Find where the given text appears and provide that cell's center as (x, y) coordinate. 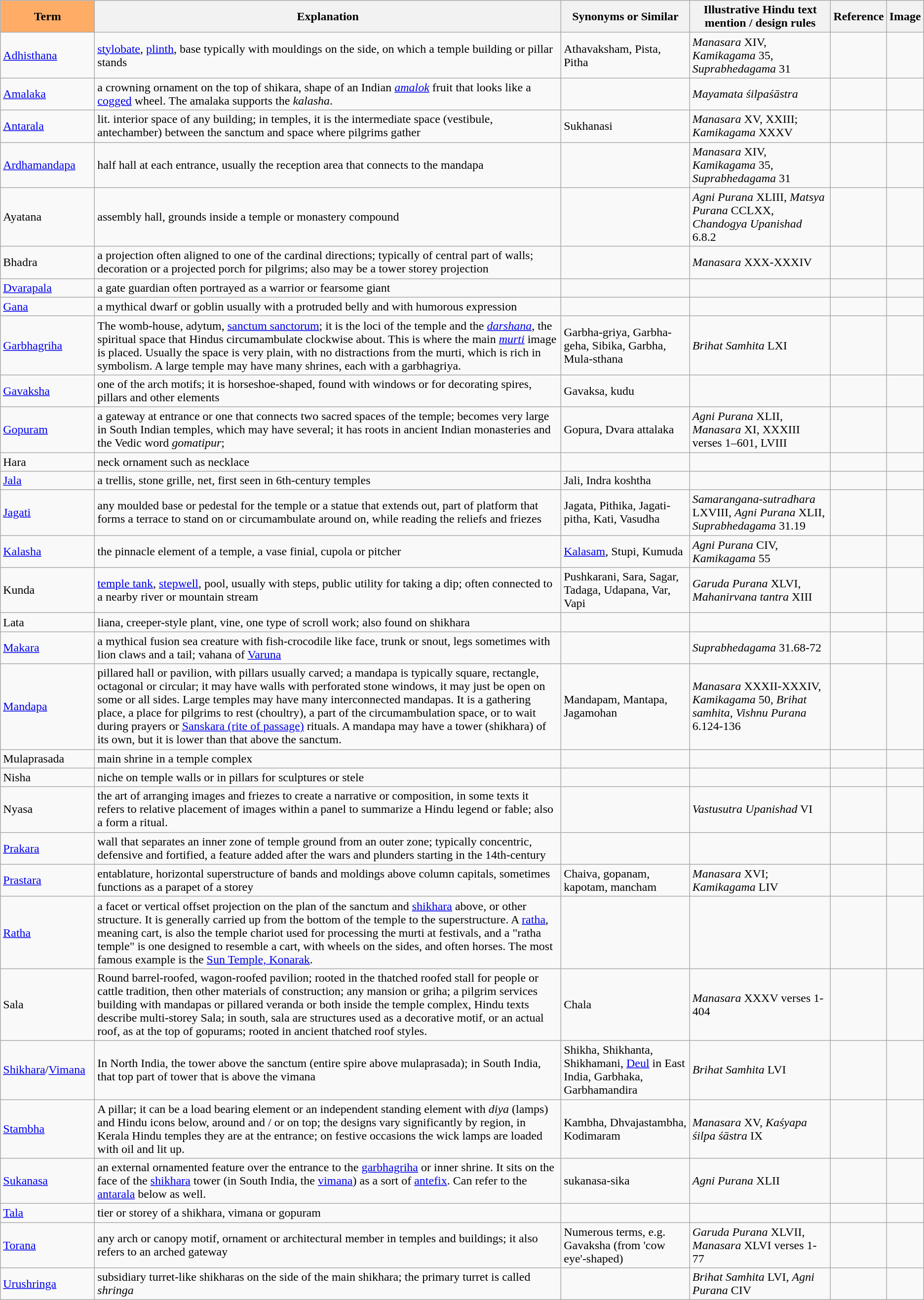
Agni Purana XLIII, Matsya Purana CCLXX, Chandogya Upanishad 6.8.2 (760, 217)
Manasara XXXII-XXXIV, Kamikagama 50, Brihat samhita, Vishnu Purana 6.124-136 (760, 707)
Mandapa (47, 707)
Image (905, 17)
temple tank, stepwell, pool, usually with steps, public utility for taking a dip; often connected to a nearby river or mountain stream (328, 590)
Prastara (47, 880)
Reference (859, 17)
Gavaksha (47, 391)
Hara (47, 461)
subsidiary turret-like shikharas on the side of the main shikhara; the primary turret is called shringa (328, 1284)
Athavaksham, Pista, Pitha (625, 55)
Antarala (47, 126)
Sukanasa (47, 1181)
Urushringa (47, 1284)
Kambha, Dhvajastambha, Kodimaram (625, 1129)
Manasara XXX-XXXIV (760, 263)
Kunda (47, 590)
Jagata, Pithika, Jagati-pitha, Kati, Vasudha (625, 513)
a mythical fusion sea creature with fish-crocodile like face, trunk or snout, legs sometimes with lion claws and a tail; vahana of Varuna (328, 648)
Ratha (47, 932)
In North India, the tower above the sanctum (entire spire above mulaprasada); in South India, that top part of tower that is above the vimana (328, 1070)
Explanation (328, 17)
Gavaksa, kudu (625, 391)
Tala (47, 1213)
Torana (47, 1245)
Manasara XVI; Kamikagama LIV (760, 880)
niche on temple walls or in pillars for sculptures or stele (328, 777)
Brihat Samhita LXI (760, 345)
Adhisthana (47, 55)
Suprabhedagama 31.68-72 (760, 648)
sukanasa-sika (625, 1181)
Brihat Samhita LVI (760, 1070)
Sukhanasi (625, 126)
Shikha, Shikhanta, Shikhamani, Deul in East India, Garbhaka, Garbhamandira (625, 1070)
entablature, horizontal superstructure of bands and moldings above column capitals, sometimes functions as a parapet of a storey (328, 880)
Gopura, Dvara attalaka (625, 429)
a mythical dwarf or goblin usually with a protruded belly and with humorous expression (328, 306)
a trellis, stone grille, net, first seen in 6th-century temples (328, 481)
Agni Purana CIV, Kamikagama 55 (760, 552)
Gana (47, 306)
Kalasam, Stupi, Kumuda (625, 552)
any arch or canopy motif, ornament or architectural member in temples and buildings; it also refers to an arched gateway (328, 1245)
Lata (47, 622)
Kalasha (47, 552)
Mayamata śilpaśāstra (760, 94)
neck ornament such as necklace (328, 461)
Mandapam, Mantapa, Jagamohan (625, 707)
Mulaprasada (47, 759)
Illustrative Hindu textmention / design rules (760, 17)
Sala (47, 1004)
Garbhagriha (47, 345)
Ayatana (47, 217)
Agni Purana XLII (760, 1181)
assembly hall, grounds inside a temple or monastery compound (328, 217)
Vastusutra Upanishad VI (760, 809)
tier or storey of a shikhara, vimana or gopuram (328, 1213)
Jagati (47, 513)
Shikhara/Vimana (47, 1070)
Nyasa (47, 809)
one of the arch motifs; it is horseshoe-shaped, found with windows or for decorating spires, pillars and other elements (328, 391)
Makara (47, 648)
a gate guardian often portrayed as a warrior or fearsome giant (328, 288)
Numerous terms, e.g. Gavaksha (from 'cow eye'-shaped) (625, 1245)
Chala (625, 1004)
Dvarapala (47, 288)
stylobate, plinth, base typically with mouldings on the side, on which a temple building or pillar stands (328, 55)
Pushkarani, Sara, Sagar, Tadaga, Udapana, Var, Vapi (625, 590)
Manasara XV, XXIII; Kamikagama XXXV (760, 126)
the pinnacle element of a temple, a vase finial, cupola or pitcher (328, 552)
Garuda Purana XLVI, Mahanirvana tantra XIII (760, 590)
Chaiva, gopanam, kapotam, mancham (625, 880)
Prakara (47, 848)
Bhadra (47, 263)
Stambha (47, 1129)
Garbha-griya, Garbha-geha, Sibika, Garbha, Mula-sthana (625, 345)
Ardhamandapa (47, 165)
liana, creeper-style plant, vine, one type of scroll work; also found on shikhara (328, 622)
Jali, Indra koshtha (625, 481)
half hall at each entrance, usually the reception area that connects to the mandapa (328, 165)
Manasara XXXV verses 1-404 (760, 1004)
Brihat Samhita LVI, Agni Purana CIV (760, 1284)
Amalaka (47, 94)
a crowning ornament on the top of shikara, shape of an Indian amalok fruit that looks like a cogged wheel. The amalaka supports the kalasha. (328, 94)
Manasara XV, Kaśyapa śilpa śāstra IX (760, 1129)
main shrine in a temple complex (328, 759)
Nisha (47, 777)
Synonyms or Similar (625, 17)
Garuda Purana XLVII, Manasara XLVI verses 1-77 (760, 1245)
Jala (47, 481)
Term (47, 17)
Agni Purana XLII, Manasara XI, XXXIII verses 1–601, LVIII (760, 429)
Gopuram (47, 429)
Samarangana-sutradhara LXVIII, Agni Purana XLII, Suprabhedagama 31.19 (760, 513)
